From the cell containing the given text, extract its center point as [x, y] coordinate. 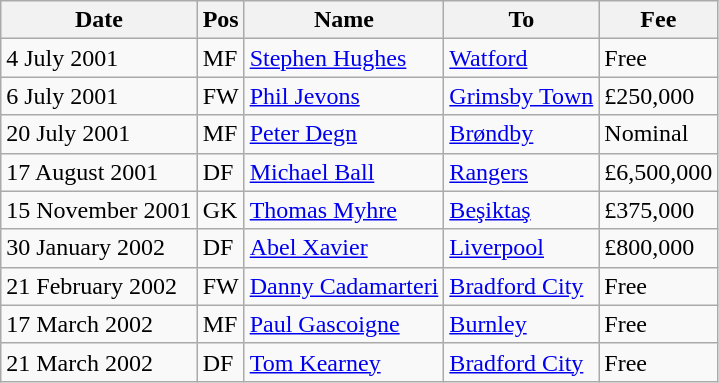
Phil Jevons [344, 96]
15 November 2001 [99, 210]
Paul Gascoigne [344, 324]
Danny Cadamarteri [344, 286]
Grimsby Town [522, 96]
Fee [658, 20]
Tom Kearney [344, 362]
17 August 2001 [99, 172]
Thomas Myhre [344, 210]
30 January 2002 [99, 248]
Watford [522, 58]
Stephen Hughes [344, 58]
21 February 2002 [99, 286]
4 July 2001 [99, 58]
Brøndby [522, 134]
6 July 2001 [99, 96]
21 March 2002 [99, 362]
£375,000 [658, 210]
20 July 2001 [99, 134]
Michael Ball [344, 172]
Burnley [522, 324]
£250,000 [658, 96]
Liverpool [522, 248]
Beşiktaş [522, 210]
£800,000 [658, 248]
To [522, 20]
Name [344, 20]
GK [220, 210]
£6,500,000 [658, 172]
Abel Xavier [344, 248]
Nominal [658, 134]
Peter Degn [344, 134]
Rangers [522, 172]
17 March 2002 [99, 324]
Pos [220, 20]
Date [99, 20]
